Output the (X, Y) coordinate of the center of the cell containing the given text.  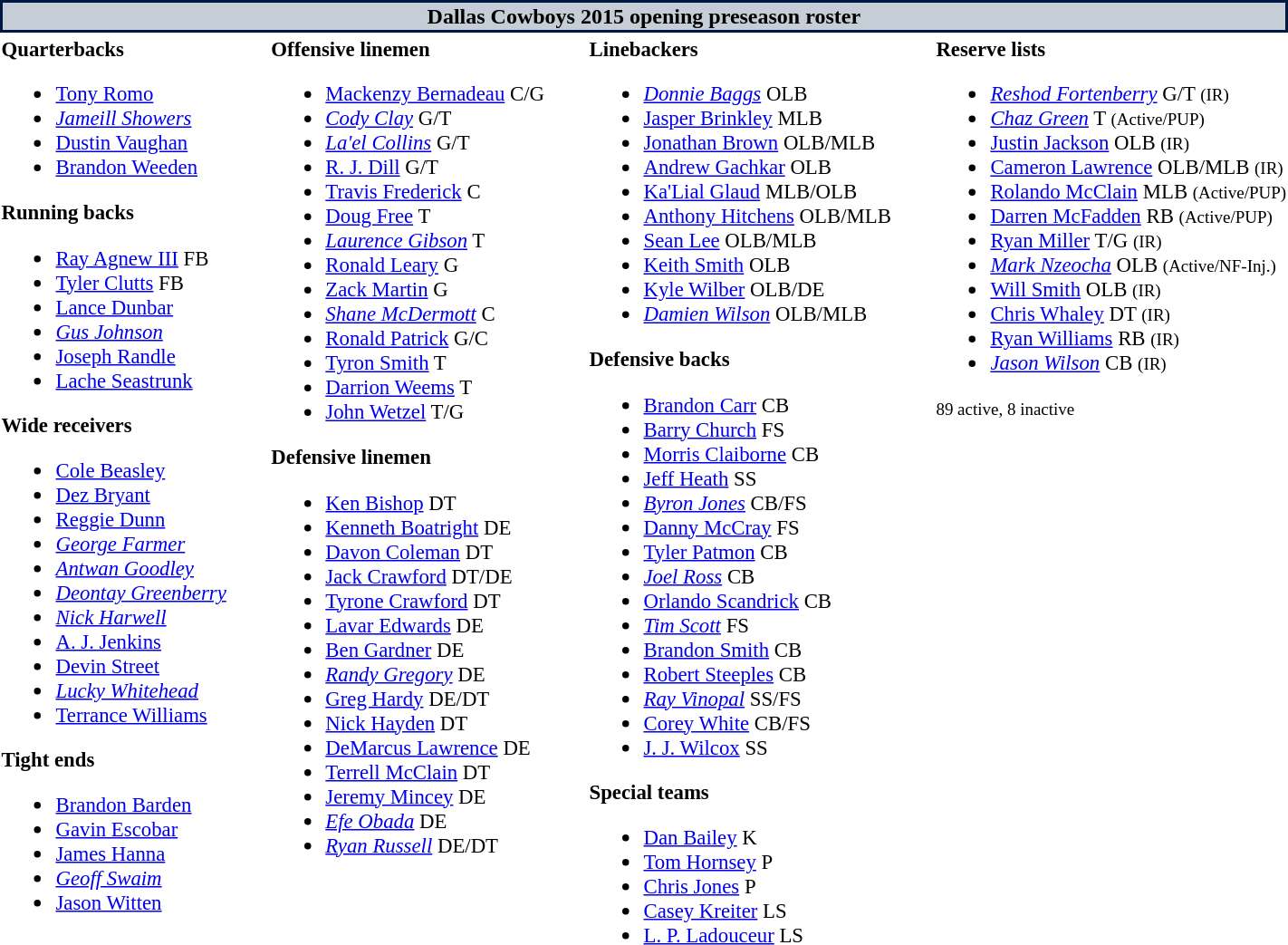
Dallas Cowboys 2015 opening preseason roster (644, 16)
